From the cell containing the given text, extract its center point as (x, y) coordinate. 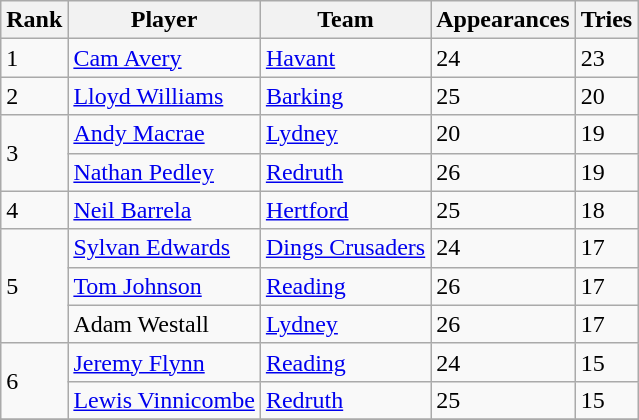
Jeremy Flynn (164, 362)
Nathan Pedley (164, 172)
3 (34, 153)
18 (606, 210)
Neil Barrela (164, 210)
Appearances (503, 20)
23 (606, 58)
Sylvan Edwards (164, 248)
Adam Westall (164, 324)
Lloyd Williams (164, 96)
Barking (345, 96)
Hertford (345, 210)
Lewis Vinnicombe (164, 400)
Tom Johnson (164, 286)
Cam Avery (164, 58)
Havant (345, 58)
Tries (606, 20)
2 (34, 96)
Dings Crusaders (345, 248)
Player (164, 20)
6 (34, 381)
Team (345, 20)
1 (34, 58)
Andy Macrae (164, 134)
Rank (34, 20)
5 (34, 286)
4 (34, 210)
